From the cell containing the given text, extract its center point as [X, Y] coordinate. 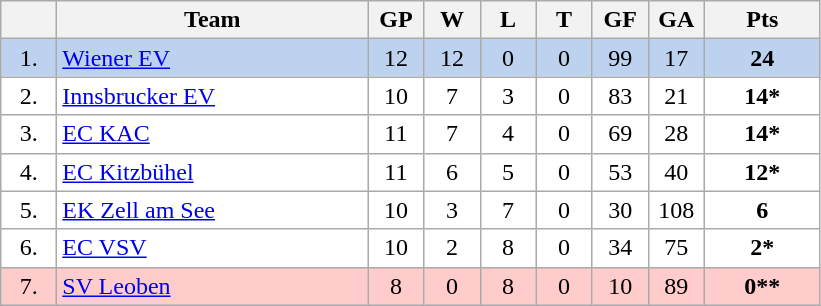
W [452, 20]
40 [676, 172]
GF [620, 20]
GP [396, 20]
SV Leoben [212, 286]
4. [29, 172]
1. [29, 58]
EC Kitzbühel [212, 172]
17 [676, 58]
EC KAC [212, 134]
EC VSV [212, 248]
30 [620, 210]
0** [762, 286]
Pts [762, 20]
89 [676, 286]
2* [762, 248]
69 [620, 134]
21 [676, 96]
34 [620, 248]
108 [676, 210]
GA [676, 20]
Team [212, 20]
5. [29, 210]
53 [620, 172]
83 [620, 96]
12* [762, 172]
3. [29, 134]
Wiener EV [212, 58]
2 [452, 248]
7. [29, 286]
6. [29, 248]
75 [676, 248]
99 [620, 58]
4 [508, 134]
28 [676, 134]
24 [762, 58]
L [508, 20]
T [564, 20]
EK Zell am See [212, 210]
Innsbrucker EV [212, 96]
2. [29, 96]
5 [508, 172]
